Identify which cell holds the provided text, then report its [x, y] central coordinate. 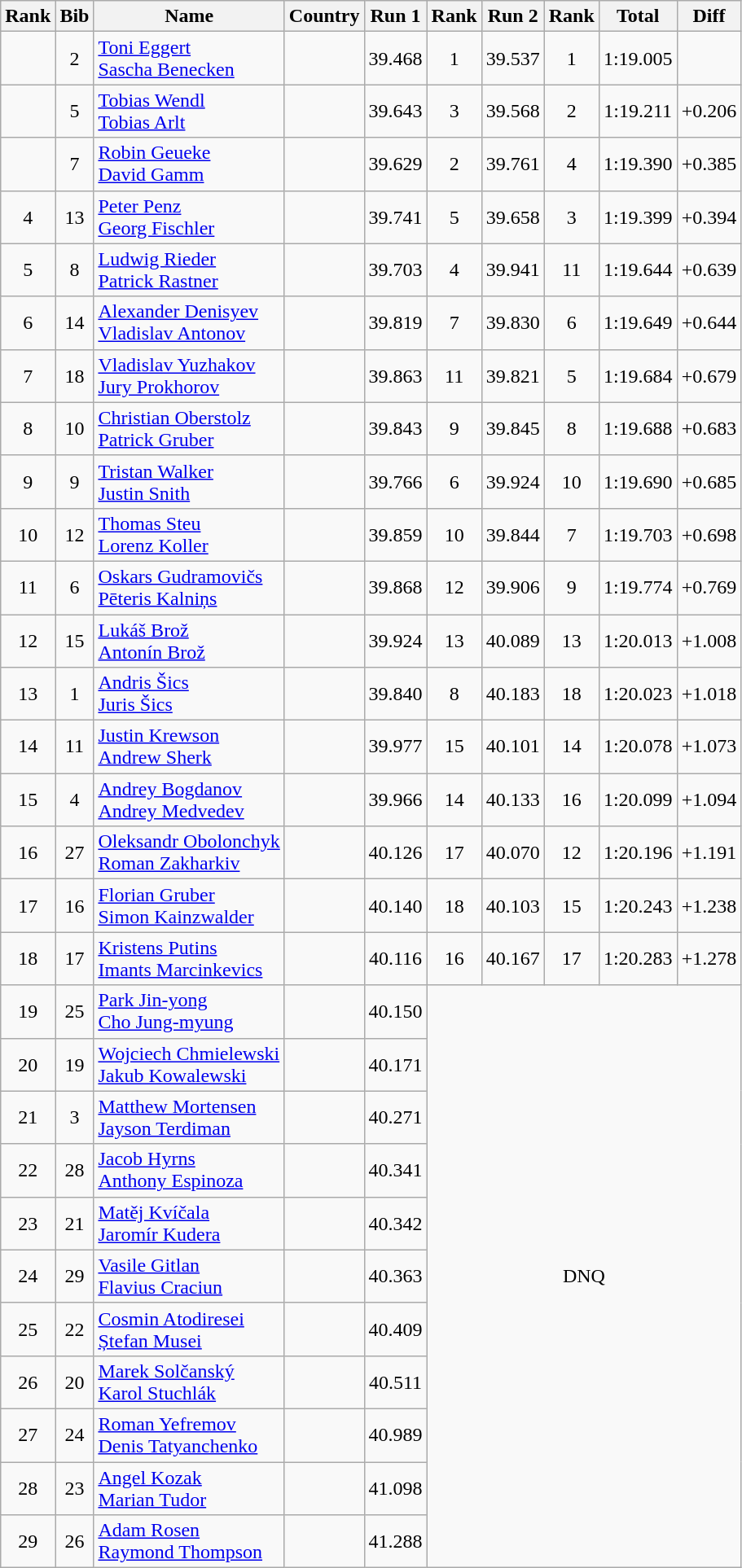
Lukáš BrožAntonín Brož [189, 640]
Cosmin AtodireseiȘtefan Musei [189, 1329]
41.098 [396, 1488]
+0.394 [709, 217]
+1.018 [709, 694]
40.171 [396, 1065]
40.133 [513, 799]
39.868 [396, 588]
Peter PenzGeorg Fischler [189, 217]
39.941 [513, 270]
Matthew MortensenJayson Terdiman [189, 1117]
Marek SolčanskýKarol Stuchlák [189, 1382]
1:19.690 [638, 482]
1:19.644 [638, 270]
Oskars GudramovičsPēteris Kalniņs [189, 588]
Jacob HyrnsAnthony Espinoza [189, 1171]
1:20.099 [638, 799]
Name [189, 16]
+0.385 [709, 164]
Oleksandr ObolonchykRoman Zakharkiv [189, 853]
Adam RosenRaymond Thompson [189, 1542]
40.511 [396, 1382]
Vasile GitlanFlavius Craciun [189, 1277]
1:20.283 [638, 959]
39.629 [396, 164]
40.150 [396, 1011]
Country [324, 16]
39.658 [513, 217]
Vladislav YuzhakovJury Prokhorov [189, 376]
39.906 [513, 588]
40.126 [396, 853]
+0.683 [709, 428]
Tristan WalkerJustin Snith [189, 482]
40.342 [396, 1223]
1:19.703 [638, 534]
39.568 [513, 111]
+1.073 [709, 747]
+0.639 [709, 270]
Run 1 [396, 16]
40.089 [513, 640]
Robin GeuekeDavid Gamm [189, 164]
39.830 [513, 322]
39.537 [513, 59]
40.341 [396, 1171]
+0.685 [709, 482]
41.288 [396, 1542]
Run 2 [513, 16]
Toni EggertSascha Benecken [189, 59]
+0.644 [709, 322]
40.989 [396, 1434]
Andris ŠicsJuris Šics [189, 694]
Thomas SteuLorenz Koller [189, 534]
Florian GruberSimon Kainzwalder [189, 905]
1:19.684 [638, 376]
40.271 [396, 1117]
40.070 [513, 853]
+1.094 [709, 799]
40.183 [513, 694]
Bib [75, 16]
39.766 [396, 482]
39.863 [396, 376]
1:19.390 [638, 164]
39.703 [396, 270]
39.468 [396, 59]
Kristens PutinsImants Marcinkevics [189, 959]
39.819 [396, 322]
39.840 [396, 694]
39.845 [513, 428]
1:20.078 [638, 747]
+0.698 [709, 534]
39.966 [396, 799]
+1.191 [709, 853]
40.101 [513, 747]
Tobias WendlTobias Arlt [189, 111]
39.821 [513, 376]
1:20.023 [638, 694]
40.167 [513, 959]
40.409 [396, 1329]
39.844 [513, 534]
1:19.211 [638, 111]
39.843 [396, 428]
+0.679 [709, 376]
39.977 [396, 747]
+1.278 [709, 959]
40.140 [396, 905]
Diff [709, 16]
DNQ [584, 1277]
40.103 [513, 905]
Alexander DenisyevVladislav Antonov [189, 322]
40.116 [396, 959]
+0.769 [709, 588]
Matěj KvíčalaJaromír Kudera [189, 1223]
+0.206 [709, 111]
39.643 [396, 111]
1:20.243 [638, 905]
Christian OberstolzPatrick Gruber [189, 428]
Ludwig RiederPatrick Rastner [189, 270]
40.363 [396, 1277]
+1.008 [709, 640]
1:20.196 [638, 853]
1:19.688 [638, 428]
39.859 [396, 534]
+1.238 [709, 905]
Justin KrewsonAndrew Sherk [189, 747]
1:19.005 [638, 59]
1:19.774 [638, 588]
Wojciech ChmielewskiJakub Kowalewski [189, 1065]
39.741 [396, 217]
1:19.649 [638, 322]
Angel KozakMarian Tudor [189, 1488]
Roman YefremovDenis Tatyanchenko [189, 1434]
Park Jin-yongCho Jung-myung [189, 1011]
Andrey BogdanovAndrey Medvedev [189, 799]
1:20.013 [638, 640]
39.761 [513, 164]
1:19.399 [638, 217]
Total [638, 16]
